Detect which cell encompasses the target text, then output its (X, Y) center coordinate. 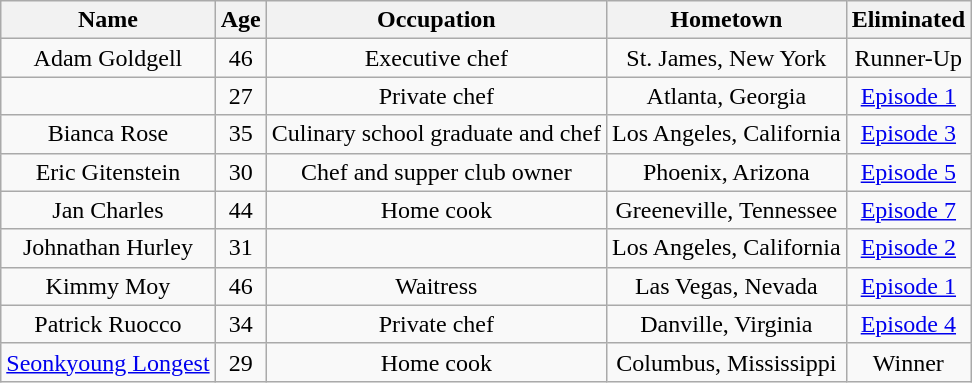
Phoenix, Arizona (726, 172)
Episode 4 (908, 324)
44 (240, 210)
29 (240, 362)
30 (240, 172)
Chef and supper club owner (436, 172)
35 (240, 134)
31 (240, 248)
Adam Goldgell (108, 58)
Age (240, 20)
Eric Gitenstein (108, 172)
Bianca Rose (108, 134)
Johnathan Hurley (108, 248)
Episode 7 (908, 210)
27 (240, 96)
Atlanta, Georgia (726, 96)
Hometown (726, 20)
Las Vegas, Nevada (726, 286)
Executive chef (436, 58)
Danville, Virginia (726, 324)
Culinary school graduate and chef (436, 134)
Winner (908, 362)
Columbus, Mississippi (726, 362)
34 (240, 324)
St. James, New York (726, 58)
Seonkyoung Longest (108, 362)
Waitress (436, 286)
Runner-Up (908, 58)
Episode 5 (908, 172)
Jan Charles (108, 210)
Name (108, 20)
Patrick Ruocco (108, 324)
Episode 3 (908, 134)
Occupation (436, 20)
Episode 2 (908, 248)
Greeneville, Tennessee (726, 210)
Eliminated (908, 20)
Kimmy Moy (108, 286)
